Pinpoint the cell where the given text exists, returning its [X, Y] midpoint coordinate. 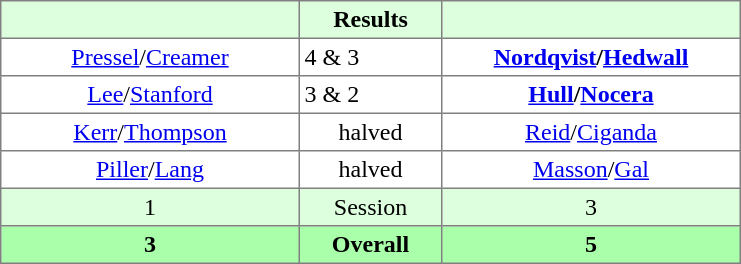
Results [370, 20]
Piller/Lang [150, 170]
1 [150, 207]
Masson/Gal [591, 170]
Reid/Ciganda [591, 132]
Pressel/Creamer [150, 57]
Kerr/Thompson [150, 132]
3 & 2 [370, 95]
Overall [370, 245]
Session [370, 207]
4 & 3 [370, 57]
Hull/Nocera [591, 95]
Lee/Stanford [150, 95]
Nordqvist/Hedwall [591, 57]
5 [591, 245]
